For the text-containing cell, return its midpoint in [X, Y] coordinate format. 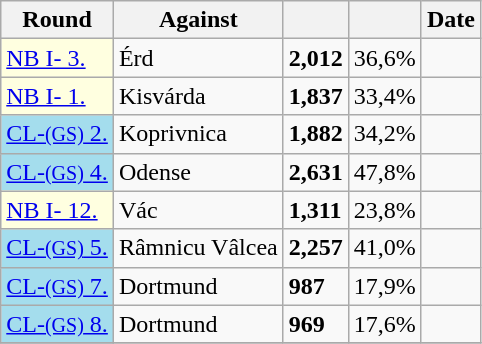
Vác [198, 210]
47,8% [384, 172]
CL-(GS) 2. [58, 134]
36,6% [384, 58]
Odense [198, 172]
1,837 [316, 96]
41,0% [384, 248]
NB I- 1. [58, 96]
Round [58, 20]
NB I- 3. [58, 58]
23,8% [384, 210]
Kisvárda [198, 96]
1,311 [316, 210]
2,012 [316, 58]
CL-(GS) 5. [58, 248]
Koprivnica [198, 134]
CL-(GS) 4. [58, 172]
34,2% [384, 134]
1,882 [316, 134]
969 [316, 324]
17,9% [384, 286]
CL-(GS) 7. [58, 286]
2,631 [316, 172]
33,4% [384, 96]
987 [316, 286]
Érd [198, 58]
NB I- 12. [58, 210]
Date [450, 20]
CL-(GS) 8. [58, 324]
2,257 [316, 248]
Râmnicu Vâlcea [198, 248]
17,6% [384, 324]
Against [198, 20]
